Return (X, Y) of the center of cell containing provided text 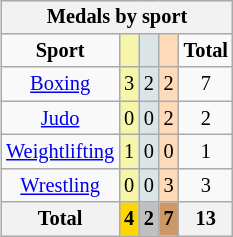
4 (129, 219)
Sport (60, 51)
Wrestling (60, 185)
13 (206, 219)
Weightlifting (60, 152)
Medals by sport (117, 17)
Judo (60, 118)
Boxing (60, 84)
